Search for the cell housing the specified text and yield its [x, y] center coordinate. 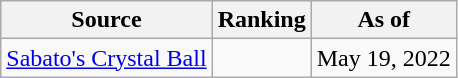
May 19, 2022 [384, 58]
Sabato's Crystal Ball [106, 58]
As of [384, 20]
Source [106, 20]
Ranking [262, 20]
